Output the [x, y] coordinate of the center of the cell containing the given text.  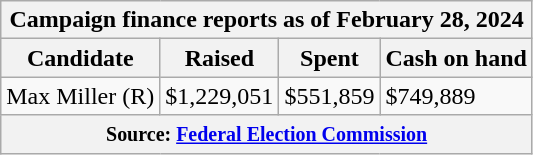
Candidate [80, 58]
Max Miller (R) [80, 96]
Raised [220, 58]
$551,859 [330, 96]
Cash on hand [456, 58]
Campaign finance reports as of February 28, 2024 [267, 20]
Spent [330, 58]
$749,889 [456, 96]
$1,229,051 [220, 96]
Source: Federal Election Commission [267, 134]
